Detect which cell encompasses the target text, then output its [x, y] center coordinate. 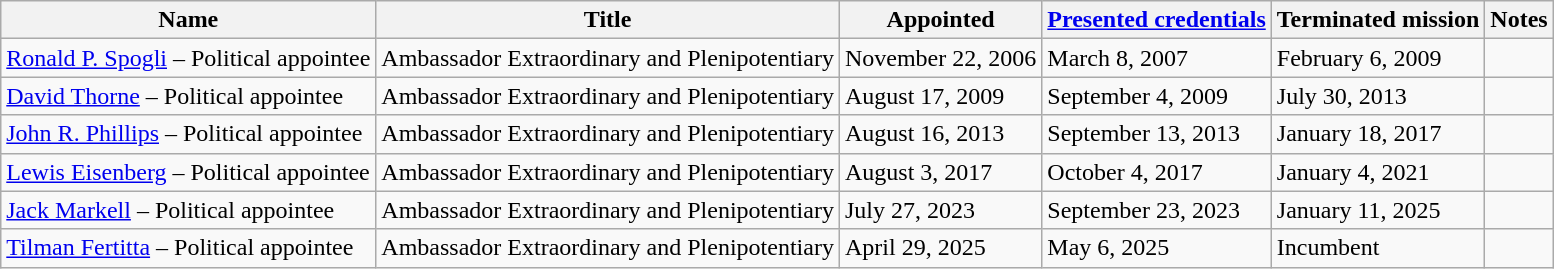
August 17, 2009 [940, 96]
March 8, 2007 [1156, 58]
November 22, 2006 [940, 58]
August 16, 2013 [940, 134]
Presented credentials [1156, 20]
October 4, 2017 [1156, 172]
September 23, 2023 [1156, 210]
September 13, 2013 [1156, 134]
January 18, 2017 [1378, 134]
July 27, 2023 [940, 210]
Jack Markell – Political appointee [188, 210]
John R. Phillips – Political appointee [188, 134]
February 6, 2009 [1378, 58]
David Thorne – Political appointee [188, 96]
Title [608, 20]
January 11, 2025 [1378, 210]
Name [188, 20]
April 29, 2025 [940, 248]
Incumbent [1378, 248]
Terminated mission [1378, 20]
July 30, 2013 [1378, 96]
Notes [1519, 20]
Tilman Fertitta – Political appointee [188, 248]
Ronald P. Spogli – Political appointee [188, 58]
Lewis Eisenberg – Political appointee [188, 172]
May 6, 2025 [1156, 248]
January 4, 2021 [1378, 172]
Appointed [940, 20]
August 3, 2017 [940, 172]
September 4, 2009 [1156, 96]
